Capture the cell that displays the provided text and extract its [x, y] central coordinate. 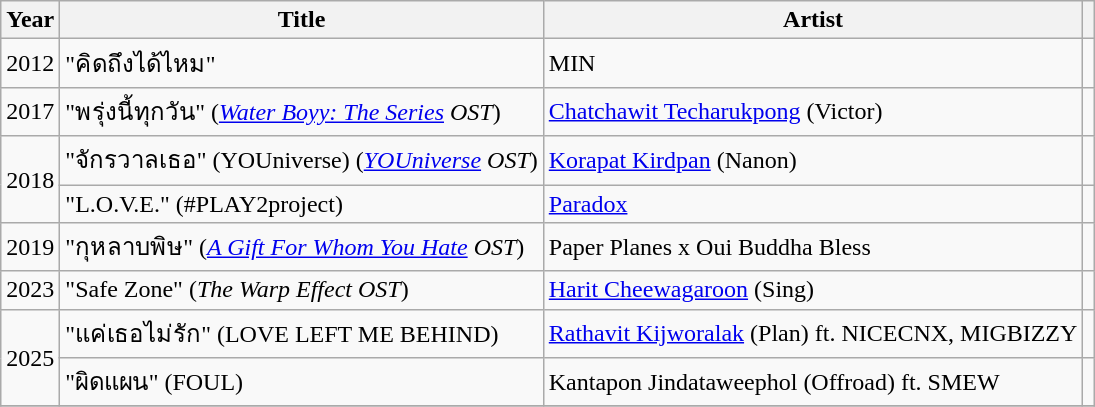
"คิดถึงได้ไหม" [302, 64]
MIN [813, 64]
Kantapon Jindataweephol (Offroad) ft. SMEW [813, 382]
Paradox [813, 203]
2025 [30, 358]
"แค่เธอไม่รัก" (LOVE LEFT ME BEHIND) [302, 334]
Title [302, 20]
Korapat Kirdpan (Nanon) [813, 160]
"ผิดแผน" (FOUL) [302, 382]
"Safe Zone" (The Warp Effect OST) [302, 290]
Year [30, 20]
"กุหลาบพิษ" (A Gift For Whom You Hate OST) [302, 248]
Artist [813, 20]
Harit Cheewagaroon (Sing) [813, 290]
2012 [30, 64]
2018 [30, 180]
2017 [30, 112]
Rathavit Kijworalak (Plan) ft. NICECNX, MIGBIZZY [813, 334]
"พรุ่งนี้ทุกวัน" (Water Boyy: The Series OST) [302, 112]
"จักรวาลเธอ" (YOUniverse) (YOUniverse OST) [302, 160]
Chatchawit Techarukpong (Victor) [813, 112]
"L.O.V.E." (#PLAY2project) [302, 203]
2023 [30, 290]
2019 [30, 248]
Paper Planes x Oui Buddha Bless [813, 248]
